Return [x, y] of the center of cell containing provided text 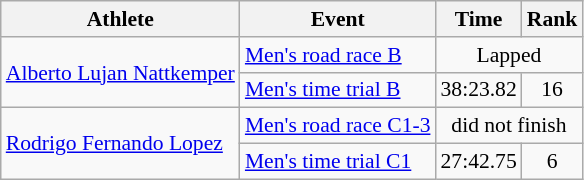
Lapped [508, 55]
Event [338, 19]
Men's road race B [338, 55]
did not finish [508, 126]
Men's road race C1-3 [338, 126]
Time [478, 19]
Alberto Lujan Nattkemper [120, 72]
Men's time trial C1 [338, 162]
16 [552, 90]
Athlete [120, 19]
Rank [552, 19]
Rodrigo Fernando Lopez [120, 144]
Men's time trial B [338, 90]
6 [552, 162]
38:23.82 [478, 90]
27:42.75 [478, 162]
